Return the [X, Y] coordinate for the center point of the cell that contains the specified text.  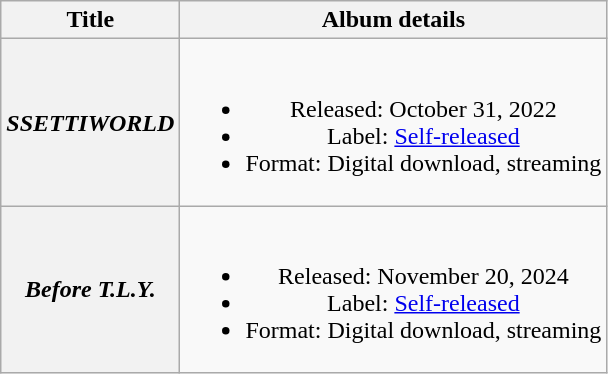
Title [90, 20]
Before T.L.Y. [90, 290]
Released: October 31, 2022Label: Self-releasedFormat: Digital download, streaming [394, 122]
Released: November 20, 2024Label: Self-releasedFormat: Digital download, streaming [394, 290]
Album details [394, 20]
SSETTIWORLD [90, 122]
